Return the (X, Y) coordinate for the center point of the cell that contains the specified text.  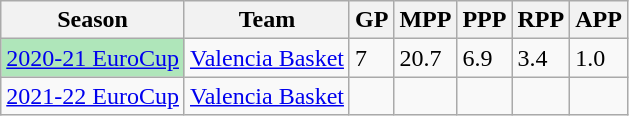
6.9 (484, 58)
MPP (426, 20)
RPP (541, 20)
PPP (484, 20)
7 (371, 58)
2020-21 EuroCup (93, 58)
Team (266, 20)
APP (599, 20)
3.4 (541, 58)
2021-22 EuroCup (93, 96)
GP (371, 20)
1.0 (599, 58)
20.7 (426, 58)
Season (93, 20)
